Identify which cell holds the provided text, then report its (x, y) central coordinate. 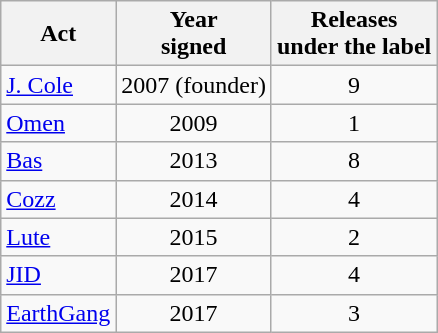
Year signed (194, 34)
2 (354, 237)
Lute (58, 237)
EarthGang (58, 313)
Omen (58, 123)
3 (354, 313)
9 (354, 85)
8 (354, 161)
Cozz (58, 199)
1 (354, 123)
2007 (founder) (194, 85)
2014 (194, 199)
JID (58, 275)
Act (58, 34)
Bas (58, 161)
2009 (194, 123)
2013 (194, 161)
Releases under the label (354, 34)
J. Cole (58, 85)
2015 (194, 237)
